Return [x, y] of the center of cell containing provided text 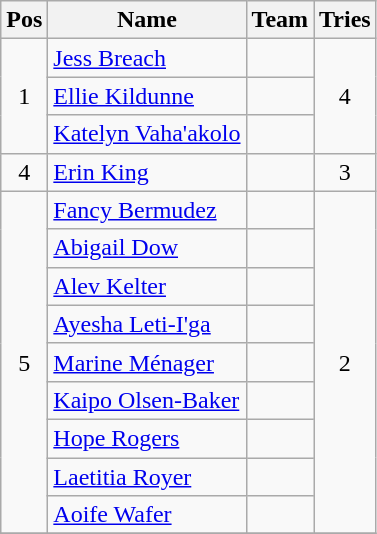
Aoife Wafer [147, 515]
Ellie Kildunne [147, 96]
Tries [346, 20]
Team [280, 20]
Marine Ménager [147, 362]
Name [147, 20]
Fancy Bermudez [147, 210]
Erin King [147, 172]
Katelyn Vaha'akolo [147, 134]
Alev Kelter [147, 286]
Kaipo Olsen-Baker [147, 400]
2 [346, 362]
Ayesha Leti-I'ga [147, 324]
Abigail Dow [147, 248]
Hope Rogers [147, 438]
Laetitia Royer [147, 477]
Jess Breach [147, 58]
Pos [24, 20]
3 [346, 172]
1 [24, 96]
5 [24, 362]
